Detect which cell encompasses the target text, then output its [X, Y] center coordinate. 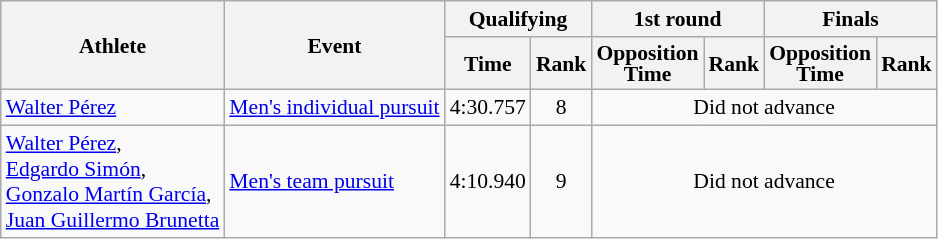
4:30.757 [488, 108]
Time [488, 64]
Qualifying [518, 19]
4:10.940 [488, 182]
Men's team pursuit [334, 182]
9 [562, 182]
Athlete [113, 46]
8 [562, 108]
Walter Pérez [113, 108]
Event [334, 46]
Finals [850, 19]
Men's individual pursuit [334, 108]
1st round [678, 19]
Walter Pérez, Edgardo Simón, Gonzalo Martín García, Juan Guillermo Brunetta [113, 182]
